Pinpoint the cell where the given text exists, returning its [x, y] midpoint coordinate. 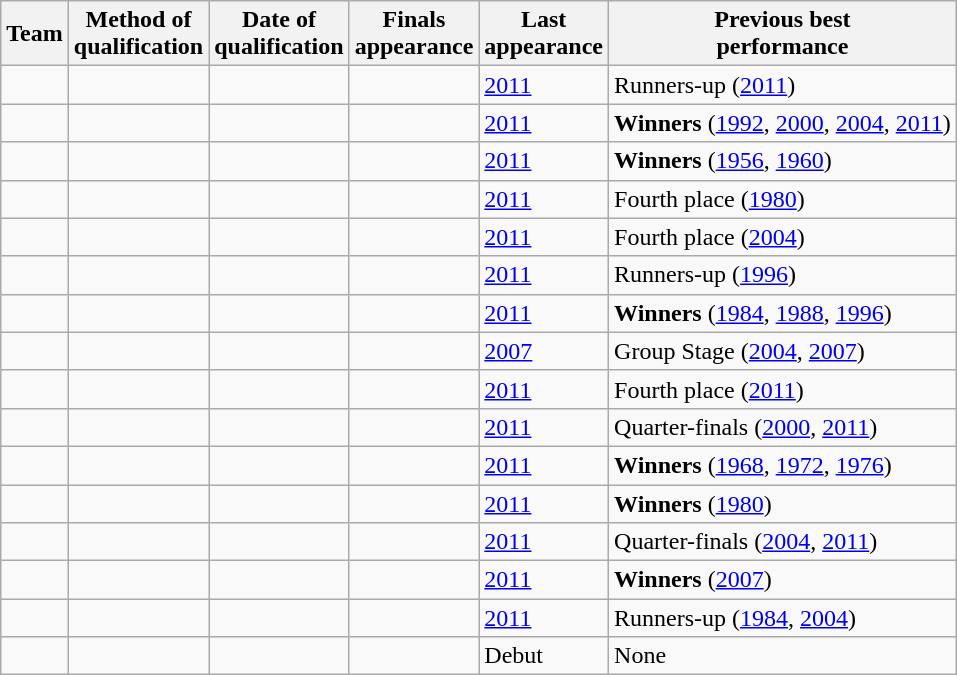
Fourth place (2011) [783, 389]
Quarter-finals (2000, 2011) [783, 427]
Winners (1968, 1972, 1976) [783, 465]
Winners (1992, 2000, 2004, 2011) [783, 123]
Winners (1984, 1988, 1996) [783, 313]
Finalsappearance [414, 34]
Team [35, 34]
Fourth place (2004) [783, 237]
Debut [544, 656]
Runners-up (1996) [783, 275]
None [783, 656]
Winners (2007) [783, 580]
2007 [544, 351]
Winners (1980) [783, 503]
Winners (1956, 1960) [783, 161]
Method ofqualification [138, 34]
Previous bestperformance [783, 34]
Lastappearance [544, 34]
Date ofqualification [279, 34]
Fourth place (1980) [783, 199]
Group Stage (2004, 2007) [783, 351]
Runners-up (2011) [783, 85]
Runners-up (1984, 2004) [783, 618]
Quarter-finals (2004, 2011) [783, 542]
